Return (x, y) of the center of cell containing provided text 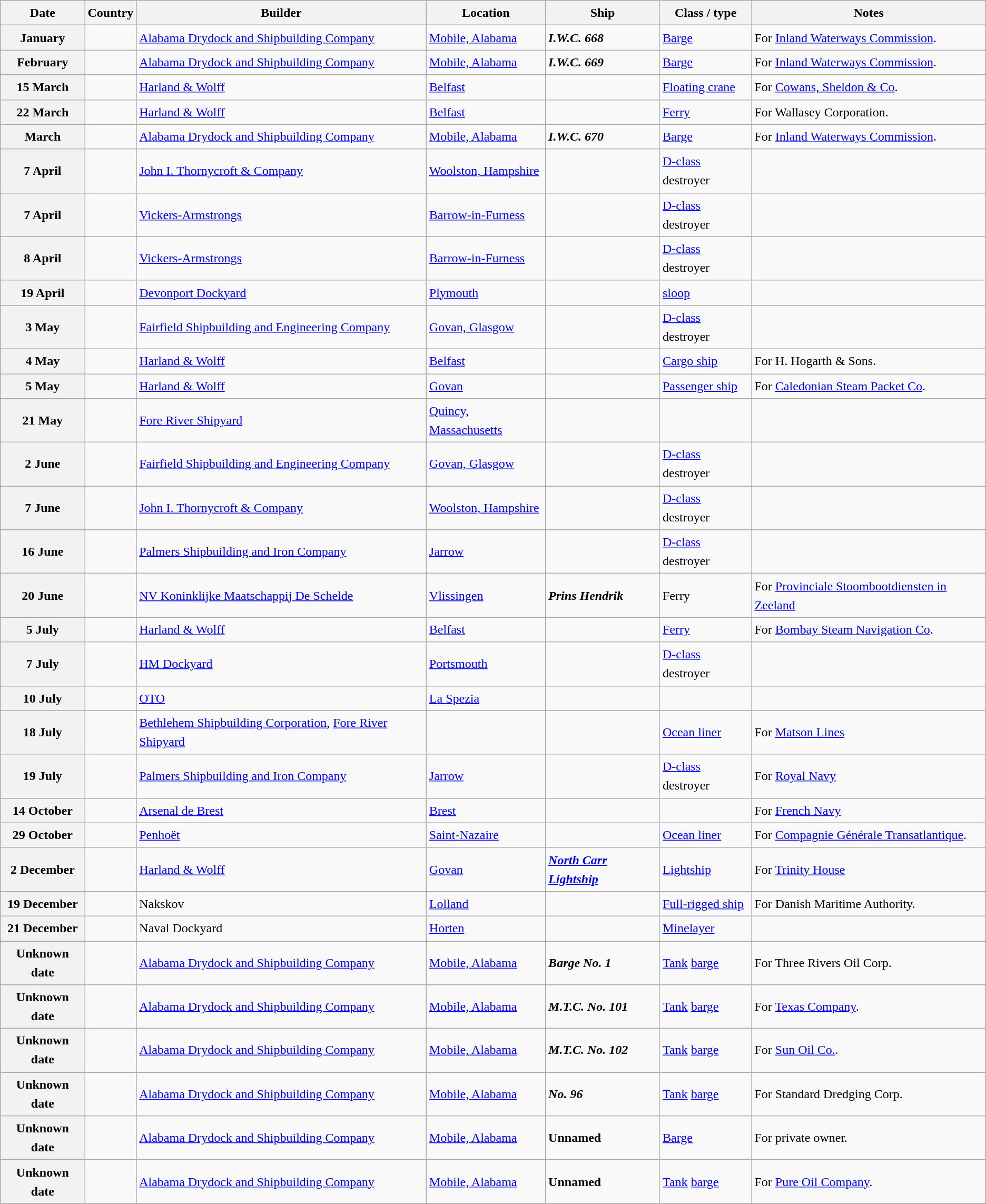
7 June (43, 508)
For Compagnie Générale Transatlantique. (869, 835)
8 April (43, 258)
5 May (43, 387)
For Cowans, Sheldon & Co. (869, 87)
For Standard Dredging Corp. (869, 1094)
21 May (43, 420)
Class / type (705, 13)
I.W.C. 670 (603, 137)
March (43, 137)
18 July (43, 732)
For Danish Maritime Authority. (869, 904)
For Three Rivers Oil Corp. (869, 963)
29 October (43, 835)
Date (43, 13)
For Caledonian Steam Packet Co. (869, 387)
M.T.C. No. 102 (603, 1050)
Floating crane (705, 87)
For Sun Oil Co.. (869, 1050)
2 June (43, 465)
19 July (43, 776)
For H. Hogarth & Sons. (869, 361)
Quincy, Massachusetts (486, 420)
Location (486, 13)
North Carr Lightship (603, 869)
Brest (486, 810)
14 October (43, 810)
OTO (281, 698)
No. 96 (603, 1094)
Saint-Nazaire (486, 835)
Plymouth (486, 293)
For Trinity House (869, 869)
For Wallasey Corporation. (869, 112)
15 March (43, 87)
Nakskov (281, 904)
Bethlehem Shipbuilding Corporation, Fore River Shipyard (281, 732)
Prins Hendrik (603, 595)
For Royal Navy (869, 776)
Passenger ship (705, 387)
2 December (43, 869)
19 December (43, 904)
HM Dockyard (281, 664)
February (43, 62)
Ship (603, 13)
3 May (43, 327)
Arsenal de Brest (281, 810)
19 April (43, 293)
Vlissingen (486, 595)
Barge No. 1 (603, 963)
Horten (486, 928)
Country (111, 13)
For French Navy (869, 810)
Minelayer (705, 928)
Notes (869, 13)
La Spezia (486, 698)
Lolland (486, 904)
I.W.C. 669 (603, 62)
M.T.C. No. 101 (603, 1007)
4 May (43, 361)
22 March (43, 112)
Full-rigged ship (705, 904)
For Bombay Steam Navigation Co. (869, 630)
For Texas Company. (869, 1007)
20 June (43, 595)
For Matson Lines (869, 732)
Builder (281, 13)
For private owner. (869, 1138)
Naval Dockyard (281, 928)
Fore River Shipyard (281, 420)
sloop (705, 293)
21 December (43, 928)
For Pure Oil Company. (869, 1182)
Devonport Dockyard (281, 293)
I.W.C. 668 (603, 38)
Lightship (705, 869)
7 July (43, 664)
January (43, 38)
NV Koninklijke Maatschappij De Schelde (281, 595)
For Provinciale Stoombootdiensten in Zeeland (869, 595)
16 June (43, 552)
5 July (43, 630)
10 July (43, 698)
Penhoët (281, 835)
Portsmouth (486, 664)
Cargo ship (705, 361)
